Scan for the cell matching the given text and deliver its (X, Y) coordinate at center. 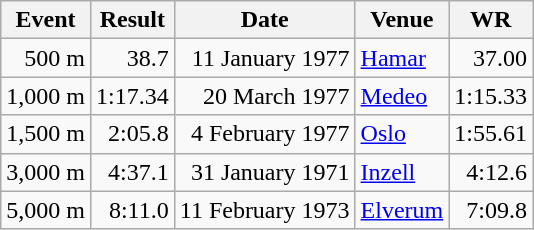
Inzell (402, 172)
Result (132, 20)
37.00 (491, 58)
20 March 1977 (264, 96)
1,500 m (46, 134)
1:55.61 (491, 134)
WR (491, 20)
7:09.8 (491, 210)
1,000 m (46, 96)
5,000 m (46, 210)
3,000 m (46, 172)
Venue (402, 20)
8:11.0 (132, 210)
Date (264, 20)
Elverum (402, 210)
38.7 (132, 58)
31 January 1971 (264, 172)
11 January 1977 (264, 58)
500 m (46, 58)
4:12.6 (491, 172)
Event (46, 20)
4 February 1977 (264, 134)
Oslo (402, 134)
1:17.34 (132, 96)
Hamar (402, 58)
1:15.33 (491, 96)
11 February 1973 (264, 210)
4:37.1 (132, 172)
2:05.8 (132, 134)
Medeo (402, 96)
